Find where the given text appears and provide that cell's center as (x, y) coordinate. 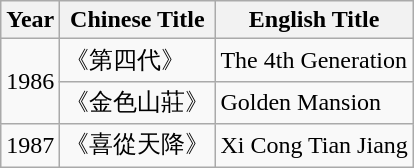
《金色山莊》 (138, 102)
《喜從天降》 (138, 146)
Year (30, 20)
《第四代》 (138, 60)
Chinese Title (138, 20)
1986 (30, 82)
1987 (30, 146)
English Title (314, 20)
Golden Mansion (314, 102)
The 4th Generation (314, 60)
Xi Cong Tian Jiang (314, 146)
